Extract the (x, y) coordinate from the center of the cell holding the provided text.  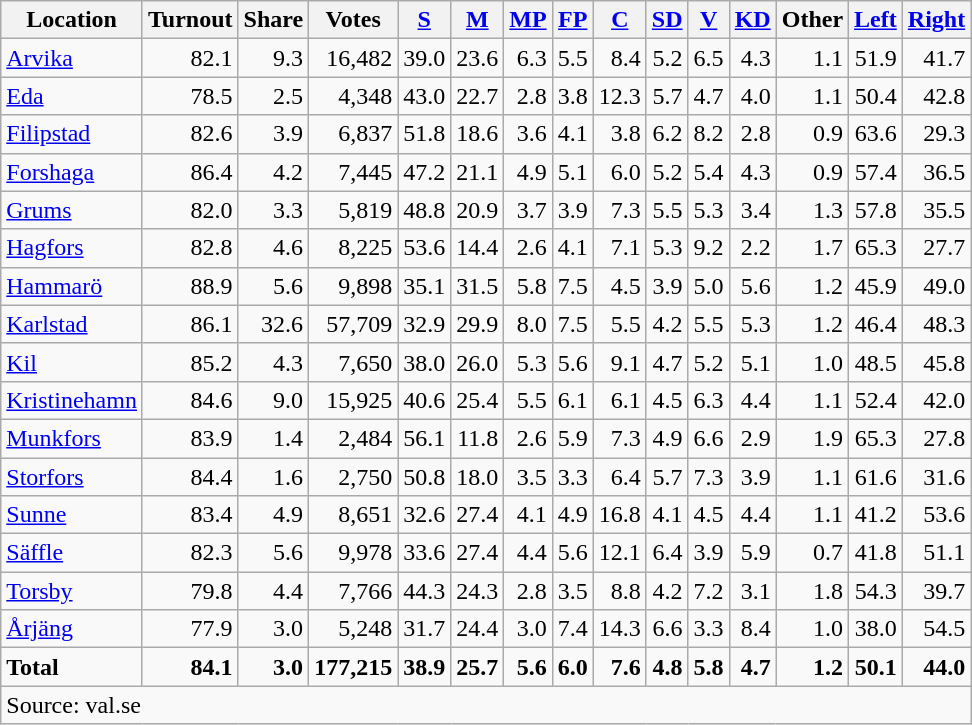
57.8 (876, 210)
Left (876, 20)
45.9 (876, 286)
5.4 (708, 172)
Other (812, 20)
27.7 (936, 248)
14.3 (620, 629)
49.0 (936, 286)
Turnout (190, 20)
Storfors (72, 477)
27.8 (936, 438)
1.6 (274, 477)
26.0 (478, 362)
50.1 (876, 667)
35.1 (424, 286)
84.1 (190, 667)
47.2 (424, 172)
3.4 (752, 210)
7.1 (620, 248)
2,484 (354, 438)
50.4 (876, 96)
2.9 (752, 438)
29.9 (478, 324)
Total (72, 667)
Kil (72, 362)
6,837 (354, 134)
42.8 (936, 96)
56.1 (424, 438)
7.2 (708, 591)
Votes (354, 20)
2,750 (354, 477)
Forshaga (72, 172)
86.4 (190, 172)
Hagfors (72, 248)
Grums (72, 210)
M (478, 20)
61.6 (876, 477)
31.5 (478, 286)
4.8 (667, 667)
4.6 (274, 248)
9.3 (274, 58)
85.2 (190, 362)
82.8 (190, 248)
82.1 (190, 58)
15,925 (354, 400)
84.4 (190, 477)
45.8 (936, 362)
Karlstad (72, 324)
6.5 (708, 58)
Arvika (72, 58)
39.7 (936, 591)
25.4 (478, 400)
7,650 (354, 362)
8.2 (708, 134)
39.0 (424, 58)
38.9 (424, 667)
2.5 (274, 96)
40.6 (424, 400)
4,348 (354, 96)
24.3 (478, 591)
3.1 (752, 591)
51.8 (424, 134)
35.5 (936, 210)
43.0 (424, 96)
54.5 (936, 629)
7,445 (354, 172)
51.1 (936, 553)
48.3 (936, 324)
FP (572, 20)
9,978 (354, 553)
29.3 (936, 134)
54.3 (876, 591)
3.7 (528, 210)
Right (936, 20)
33.6 (424, 553)
V (708, 20)
57.4 (876, 172)
44.3 (424, 591)
16.8 (620, 515)
18.0 (478, 477)
5,248 (354, 629)
S (424, 20)
63.6 (876, 134)
KD (752, 20)
83.4 (190, 515)
1.9 (812, 438)
7.4 (572, 629)
42.0 (936, 400)
9.1 (620, 362)
52.4 (876, 400)
82.0 (190, 210)
25.7 (478, 667)
24.4 (478, 629)
Munkfors (72, 438)
Säffle (72, 553)
7,766 (354, 591)
Share (274, 20)
23.6 (478, 58)
8.0 (528, 324)
11.8 (478, 438)
46.4 (876, 324)
0.7 (812, 553)
177,215 (354, 667)
79.8 (190, 591)
8.8 (620, 591)
Kristinehamn (72, 400)
8,651 (354, 515)
36.5 (936, 172)
7.6 (620, 667)
88.9 (190, 286)
51.9 (876, 58)
1.7 (812, 248)
SD (667, 20)
5,819 (354, 210)
5.0 (708, 286)
20.9 (478, 210)
48.5 (876, 362)
8,225 (354, 248)
78.5 (190, 96)
Hammarö (72, 286)
86.1 (190, 324)
MP (528, 20)
21.1 (478, 172)
Årjäng (72, 629)
C (620, 20)
3.6 (528, 134)
32.9 (424, 324)
Source: val.se (486, 705)
9.0 (274, 400)
9.2 (708, 248)
16,482 (354, 58)
82.6 (190, 134)
50.8 (424, 477)
1.8 (812, 591)
2.2 (752, 248)
41.8 (876, 553)
77.9 (190, 629)
12.1 (620, 553)
Sunne (72, 515)
48.8 (424, 210)
84.6 (190, 400)
6.2 (667, 134)
Filipstad (72, 134)
14.4 (478, 248)
22.7 (478, 96)
Location (72, 20)
57,709 (354, 324)
Torsby (72, 591)
31.6 (936, 477)
1.4 (274, 438)
12.3 (620, 96)
Eda (72, 96)
31.7 (424, 629)
44.0 (936, 667)
83.9 (190, 438)
41.2 (876, 515)
1.3 (812, 210)
41.7 (936, 58)
4.0 (752, 96)
82.3 (190, 553)
9,898 (354, 286)
18.6 (478, 134)
